Return the (x, y) coordinate for the center point of the cell that contains the specified text.  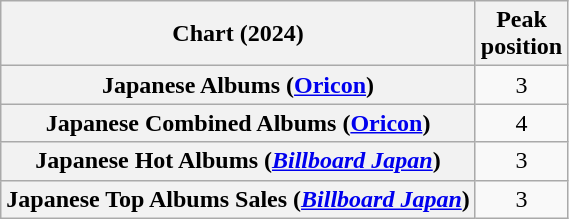
Chart (2024) (238, 34)
Japanese Top Albums Sales (Billboard Japan) (238, 199)
Japanese Hot Albums (Billboard Japan) (238, 161)
Japanese Combined Albums (Oricon) (238, 123)
Japanese Albums (Oricon) (238, 85)
Peakposition (521, 34)
4 (521, 123)
